Determine the (X, Y) coordinate at the center of the cell enclosing the given text.  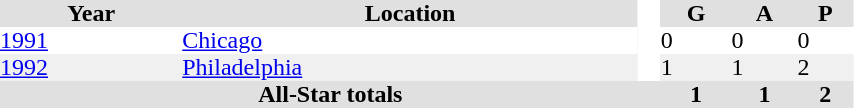
P (825, 14)
1991 (91, 40)
A (765, 14)
1992 (91, 68)
Location (410, 14)
Year (91, 14)
G (696, 14)
All-Star totals (330, 94)
Philadelphia (410, 68)
Chicago (410, 40)
